Find where the given text appears and provide that cell's center as (x, y) coordinate. 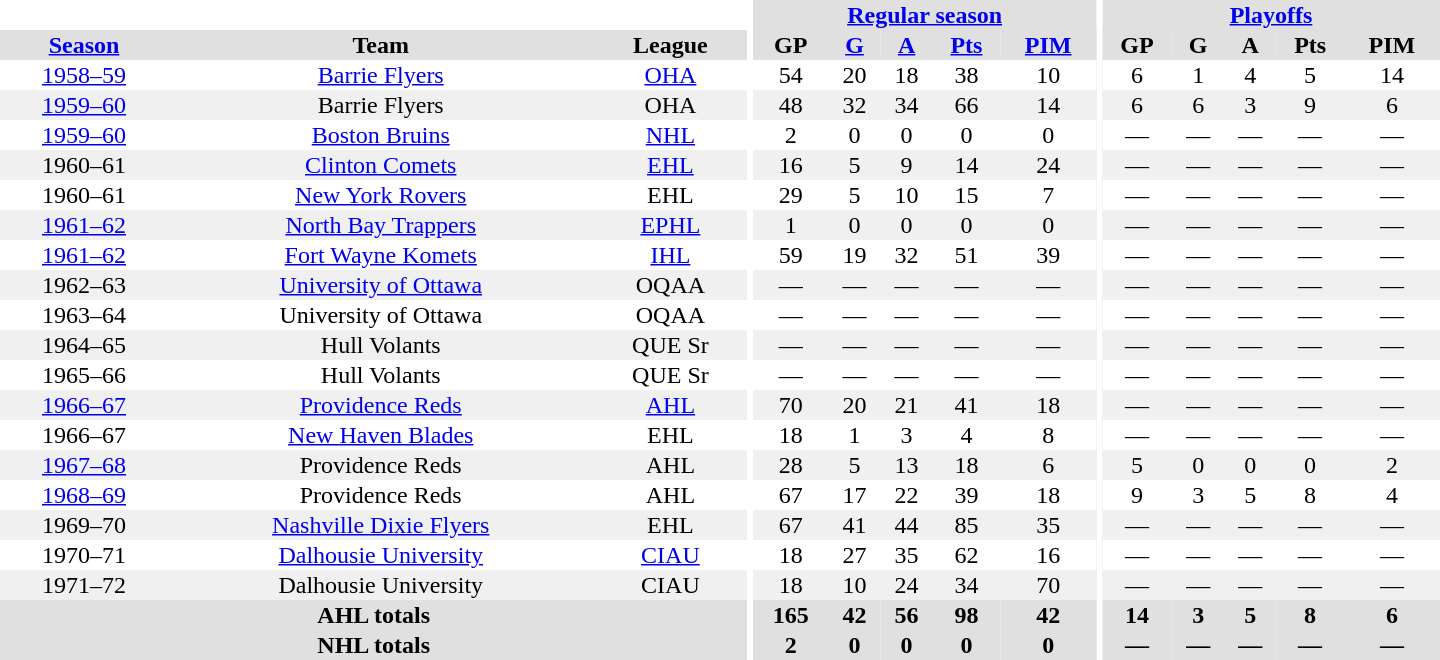
Boston Bruins (380, 135)
Fort Wayne Komets (380, 255)
North Bay Trappers (380, 225)
98 (967, 615)
1965–66 (84, 375)
13 (907, 465)
1969–70 (84, 525)
21 (907, 405)
New Haven Blades (380, 435)
56 (907, 615)
AHL totals (374, 615)
38 (967, 75)
165 (790, 615)
NHL totals (374, 645)
28 (790, 465)
Team (380, 45)
EPHL (670, 225)
1963–64 (84, 315)
1970–71 (84, 555)
17 (854, 495)
85 (967, 525)
IHL (670, 255)
NHL (670, 135)
19 (854, 255)
7 (1048, 195)
15 (967, 195)
1964–65 (84, 345)
Nashville Dixie Flyers (380, 525)
1967–68 (84, 465)
54 (790, 75)
1958–59 (84, 75)
Season (84, 45)
1971–72 (84, 585)
29 (790, 195)
59 (790, 255)
1968–69 (84, 495)
Clinton Comets (380, 165)
League (670, 45)
1962–63 (84, 285)
New York Rovers (380, 195)
Regular season (924, 15)
44 (907, 525)
51 (967, 255)
66 (967, 105)
Playoffs (1271, 15)
48 (790, 105)
62 (967, 555)
27 (854, 555)
22 (907, 495)
